Provide the [x, y] coordinate of the cell's center where the given text is located.  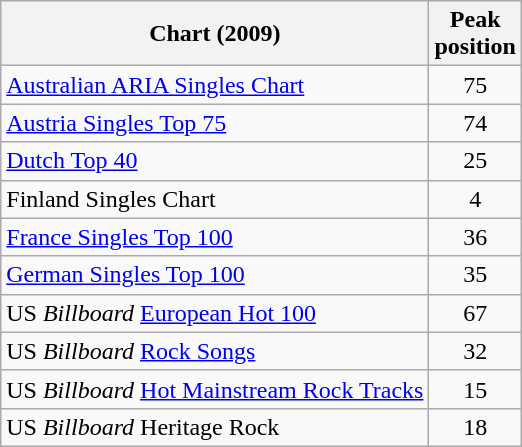
Finland Singles Chart [215, 199]
US Billboard European Hot 100 [215, 313]
18 [475, 427]
Chart (2009) [215, 34]
Australian ARIA Singles Chart [215, 85]
36 [475, 237]
France Singles Top 100 [215, 237]
35 [475, 275]
US Billboard Hot Mainstream Rock Tracks [215, 389]
15 [475, 389]
Austria Singles Top 75 [215, 123]
75 [475, 85]
74 [475, 123]
US Billboard Rock Songs [215, 351]
Dutch Top 40 [215, 161]
25 [475, 161]
US Billboard Heritage Rock [215, 427]
67 [475, 313]
4 [475, 199]
German Singles Top 100 [215, 275]
32 [475, 351]
Peakposition [475, 34]
